For the text-containing cell, return its midpoint in [X, Y] coordinate format. 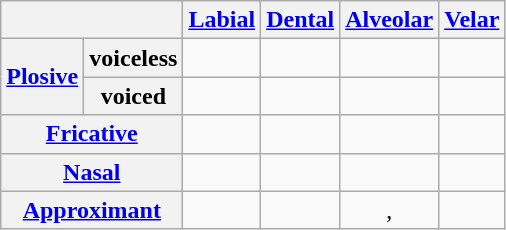
Fricative [92, 134]
Approximant [92, 210]
Nasal [92, 172]
voiced [134, 96]
Dental [300, 20]
Alveolar [390, 20]
Velar [472, 20]
Labial [222, 20]
, [390, 210]
Plosive [42, 77]
voiceless [134, 58]
